Capture the cell that displays the provided text and extract its [X, Y] central coordinate. 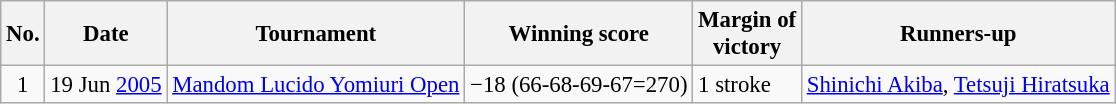
Date [106, 34]
−18 (66-68-69-67=270) [579, 85]
Runners-up [958, 34]
Mandom Lucido Yomiuri Open [316, 85]
1 [23, 85]
19 Jun 2005 [106, 85]
Winning score [579, 34]
Shinichi Akiba, Tetsuji Hiratsuka [958, 85]
Tournament [316, 34]
1 stroke [748, 85]
No. [23, 34]
Margin ofvictory [748, 34]
